Locate the cell with the specified text and output its (X, Y) center coordinate. 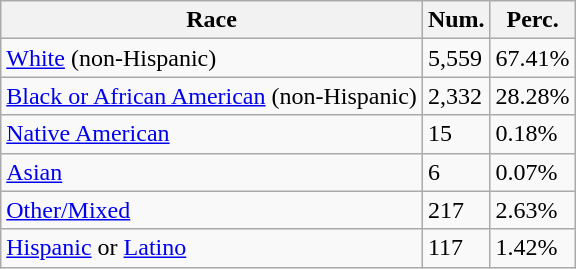
1.42% (532, 248)
15 (456, 134)
Perc. (532, 20)
217 (456, 210)
2.63% (532, 210)
Asian (212, 172)
Black or African American (non-Hispanic) (212, 96)
5,559 (456, 58)
Other/Mixed (212, 210)
White (non-Hispanic) (212, 58)
2,332 (456, 96)
Hispanic or Latino (212, 248)
6 (456, 172)
28.28% (532, 96)
0.18% (532, 134)
0.07% (532, 172)
67.41% (532, 58)
Native American (212, 134)
Race (212, 20)
117 (456, 248)
Num. (456, 20)
